Determine the (x, y) coordinate at the center of the cell enclosing the given text.  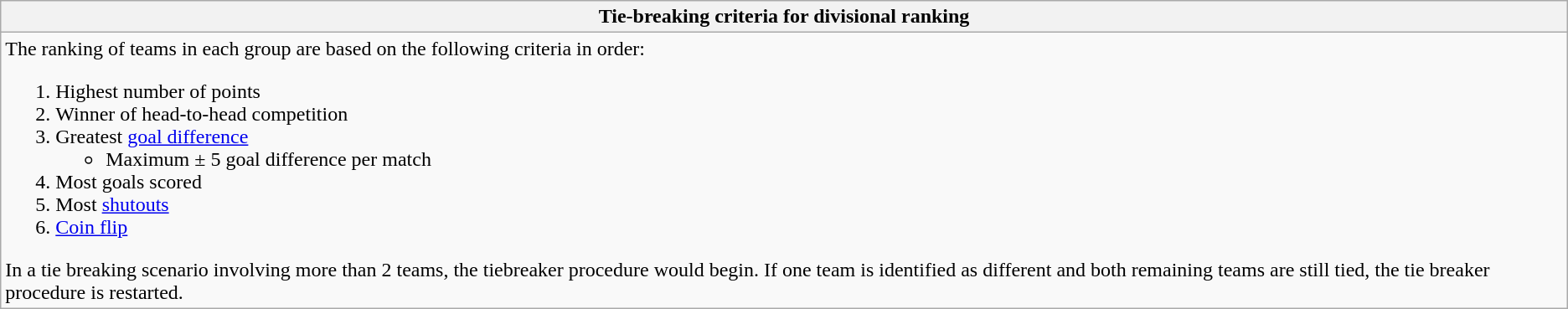
Tie-breaking criteria for divisional ranking (784, 17)
